Output the (X, Y) coordinate of the center of the cell containing the given text.  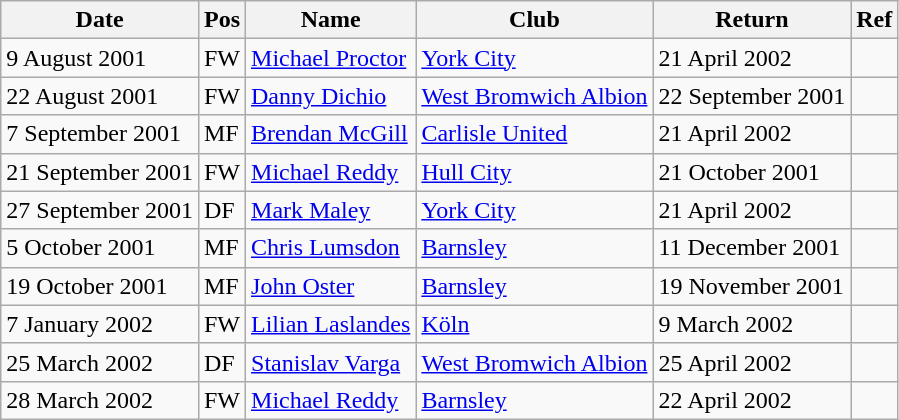
9 March 2002 (752, 324)
5 October 2001 (100, 248)
27 September 2001 (100, 210)
Brendan McGill (331, 134)
22 April 2002 (752, 400)
19 October 2001 (100, 286)
25 March 2002 (100, 362)
Date (100, 20)
Chris Lumsdon (331, 248)
21 October 2001 (752, 172)
22 August 2001 (100, 96)
Name (331, 20)
Club (534, 20)
Pos (222, 20)
Danny Dichio (331, 96)
19 November 2001 (752, 286)
Köln (534, 324)
11 December 2001 (752, 248)
Stanislav Varga (331, 362)
28 March 2002 (100, 400)
7 January 2002 (100, 324)
Lilian Laslandes (331, 324)
21 September 2001 (100, 172)
Mark Maley (331, 210)
7 September 2001 (100, 134)
Return (752, 20)
Ref (874, 20)
Hull City (534, 172)
Michael Proctor (331, 58)
Carlisle United (534, 134)
John Oster (331, 286)
25 April 2002 (752, 362)
9 August 2001 (100, 58)
22 September 2001 (752, 96)
